Scan for the cell matching the given text and deliver its [X, Y] coordinate at center. 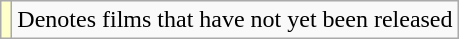
Denotes films that have not yet been released [235, 20]
